Output the (x, y) coordinate of the center of the cell containing the given text.  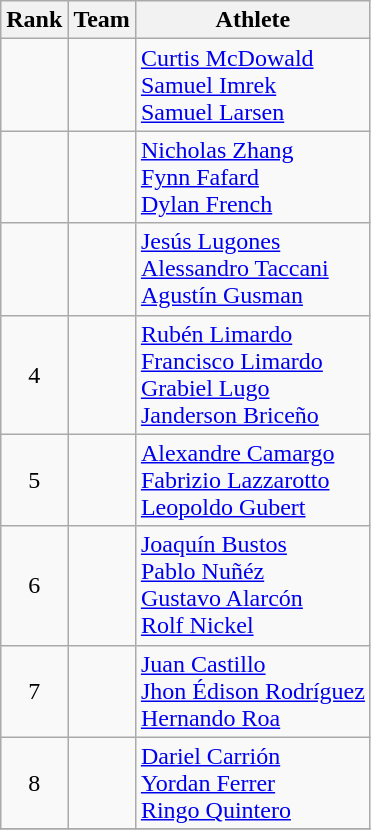
Team (102, 20)
Curtis McDowaldSamuel ImrekSamuel Larsen (252, 85)
5 (34, 480)
Jesús LugonesAlessandro TaccaniAgustín Gusman (252, 269)
Joaquín BustosPablo NuñézGustavo AlarcónRolf Nickel (252, 586)
Rubén LimardoFrancisco LimardoGrabiel LugoJanderson Briceño (252, 374)
Juan CastilloJhon Édison RodríguezHernando Roa (252, 691)
Nicholas ZhangFynn FafardDylan French (252, 177)
Athlete (252, 20)
7 (34, 691)
Alexandre CamargoFabrizio LazzarottoLeopoldo Gubert (252, 480)
6 (34, 586)
4 (34, 374)
Rank (34, 20)
Dariel CarriónYordan FerrerRingo Quintero (252, 783)
8 (34, 783)
